Determine the [X, Y] coordinate at the center of the cell enclosing the given text.  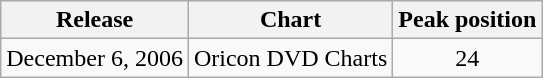
Oricon DVD Charts [290, 58]
Chart [290, 20]
Release [95, 20]
24 [468, 58]
Peak position [468, 20]
December 6, 2006 [95, 58]
